Output the (x, y) coordinate of the center of the cell containing the given text.  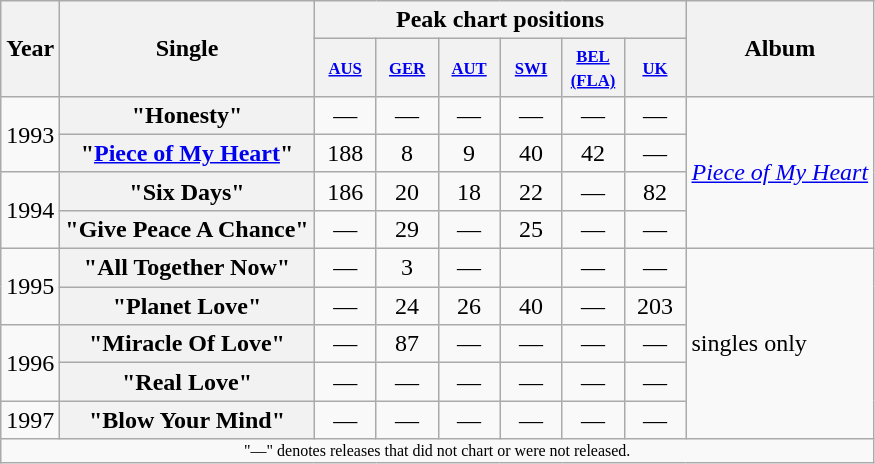
1994 (30, 210)
82 (655, 191)
1995 (30, 287)
1993 (30, 134)
203 (655, 306)
42 (593, 153)
GER (407, 68)
1997 (30, 420)
"Give Peace A Chance" (187, 229)
"All Together Now" (187, 268)
AUS (345, 68)
"—" denotes releases that did not chart or were not released. (438, 451)
"Miracle Of Love" (187, 344)
1996 (30, 363)
"Six Days" (187, 191)
25 (531, 229)
Piece of My Heart (780, 172)
Year (30, 49)
Single (187, 49)
24 (407, 306)
9 (469, 153)
Peak chart positions (500, 20)
"Blow Your Mind" (187, 420)
"Honesty" (187, 115)
"Planet Love" (187, 306)
186 (345, 191)
BEL(FLA) (593, 68)
singles only (780, 344)
SWI (531, 68)
188 (345, 153)
22 (531, 191)
AUT (469, 68)
"Real Love" (187, 382)
"Piece of My Heart" (187, 153)
20 (407, 191)
29 (407, 229)
UK (655, 68)
26 (469, 306)
Album (780, 49)
8 (407, 153)
87 (407, 344)
3 (407, 268)
18 (469, 191)
